Return (X, Y) of the center of cell containing provided text 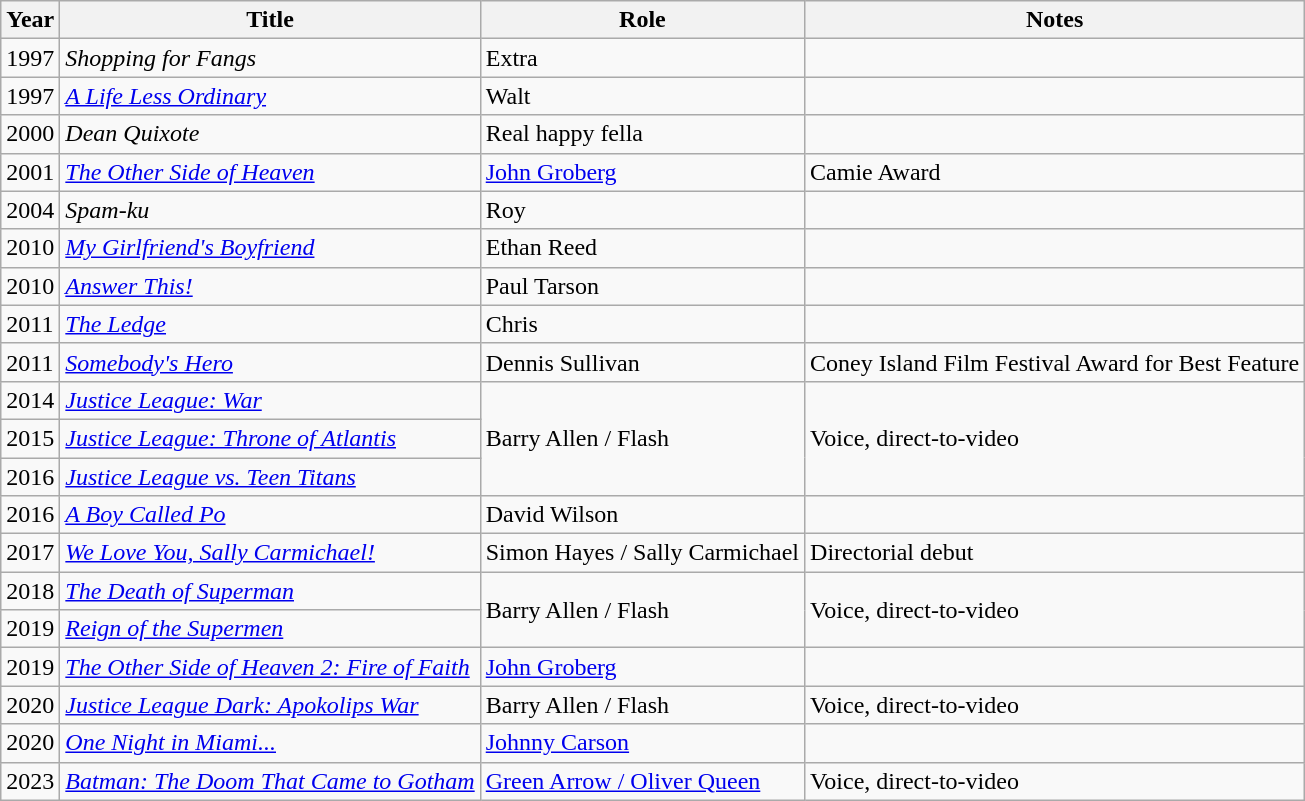
Notes (1055, 20)
Reign of the Supermen (270, 629)
Role (642, 20)
Dean Quixote (270, 134)
2001 (30, 172)
Simon Hayes / Sally Carmichael (642, 553)
Ethan Reed (642, 248)
2023 (30, 781)
Justice League: Throne of Atlantis (270, 438)
Green Arrow / Oliver Queen (642, 781)
Justice League Dark: Apokolips War (270, 705)
Shopping for Fangs (270, 58)
Chris (642, 324)
2000 (30, 134)
Year (30, 20)
2018 (30, 591)
Roy (642, 210)
Justice League: War (270, 400)
Dennis Sullivan (642, 362)
A Boy Called Po (270, 515)
Extra (642, 58)
A Life Less Ordinary (270, 96)
Directorial debut (1055, 553)
Batman: The Doom That Came to Gotham (270, 781)
Somebody's Hero (270, 362)
2004 (30, 210)
Title (270, 20)
Walt (642, 96)
The Other Side of Heaven 2: Fire of Faith (270, 667)
Justice League vs. Teen Titans (270, 477)
My Girlfriend's Boyfriend (270, 248)
David Wilson (642, 515)
Camie Award (1055, 172)
Spam-ku (270, 210)
2015 (30, 438)
The Ledge (270, 324)
Real happy fella (642, 134)
Answer This! (270, 286)
We Love You, Sally Carmichael! (270, 553)
The Other Side of Heaven (270, 172)
Johnny Carson (642, 743)
The Death of Superman (270, 591)
2014 (30, 400)
One Night in Miami... (270, 743)
Coney Island Film Festival Award for Best Feature (1055, 362)
2017 (30, 553)
Paul Tarson (642, 286)
